Output the [X, Y] coordinate of the center of the cell containing the given text.  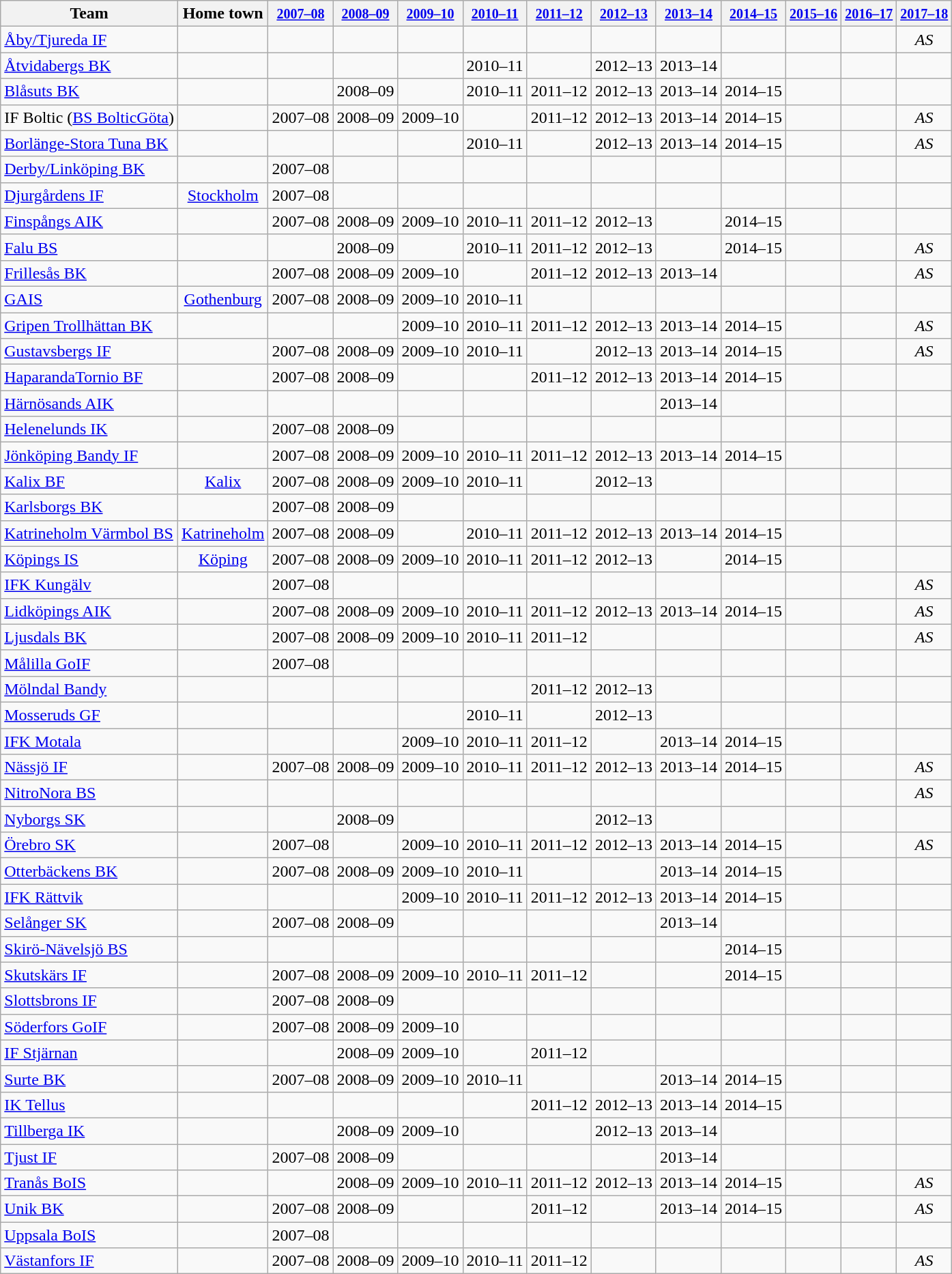
Blåsuts BK [89, 91]
Derby/Linköping BK [89, 169]
IFK Rättvik [89, 897]
Härnösands AIK [89, 404]
IFK Kungälv [89, 585]
Gustavsbergs IF [89, 352]
Ljusdals BK [89, 637]
Tillberga IK [89, 1131]
IF Boltic (BS BolticGöta) [89, 117]
Åtvidabergs BK [89, 66]
Köping [222, 559]
2016–17 [869, 14]
IF Stjärnan [89, 1053]
Nyborgs SK [89, 819]
NitroNora BS [89, 793]
Västanfors IF [89, 1261]
IFK Motala [89, 741]
Söderfors GoIF [89, 1027]
Surte BK [89, 1079]
2015–16 [813, 14]
Skutskärs IF [89, 975]
Skirö-Nävelsjö BS [89, 949]
Jönköping Bandy IF [89, 455]
Djurgårdens IF [89, 195]
Nässjö IF [89, 767]
Selånger SK [89, 923]
Stockholm [222, 195]
Karlsborgs BK [89, 507]
Mölndal Bandy [89, 689]
Tjust IF [89, 1157]
Katrineholm [222, 533]
HaparandaTornio BF [89, 378]
Falu BS [89, 247]
Örebro SK [89, 845]
Frillesås BK [89, 273]
Åby/Tjureda IF [89, 40]
2017–18 [924, 14]
Målilla GoIF [89, 663]
Lidköpings AIK [89, 611]
Helenelunds IK [89, 429]
Uppsala BoIS [89, 1235]
GAIS [89, 299]
Tranås BoIS [89, 1183]
Unik BK [89, 1209]
Kalix BF [89, 481]
Köpings IS [89, 559]
Borlänge-Stora Tuna BK [89, 143]
Gripen Trollhättan BK [89, 326]
IK Tellus [89, 1105]
Home town [222, 14]
Mosseruds GF [89, 715]
Kalix [222, 481]
Finspångs AIK [89, 221]
Slottsbrons IF [89, 1001]
Team [89, 14]
Gothenburg [222, 299]
Katrineholm Värmbol BS [89, 533]
Otterbäckens BK [89, 871]
